Extract the [x, y] coordinate from the center of the cell holding the provided text.  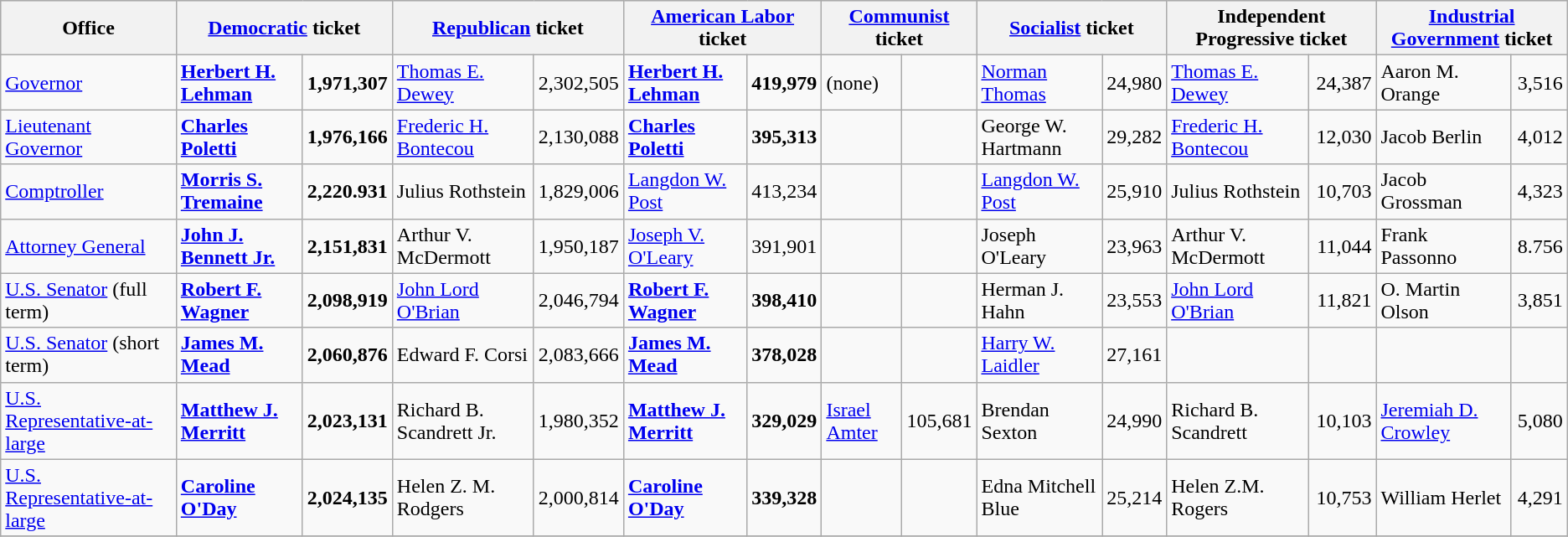
1,971,307 [347, 82]
Independent Progressive ticket [1271, 28]
Herman J. Hahn [1039, 300]
Comptroller [89, 191]
Attorney General [89, 246]
4,291 [1539, 498]
2,000,814 [578, 498]
Helen Z. M. Rodgers [462, 498]
23,553 [1134, 300]
Frank Passonno [1443, 246]
(none) [862, 82]
Office [89, 28]
Harry W. Laidler [1039, 355]
2,130,088 [578, 137]
1,980,352 [578, 421]
25,910 [1134, 191]
23,963 [1134, 246]
27,161 [1134, 355]
1,829,006 [578, 191]
Joseph V. O'Leary [685, 246]
395,313 [784, 137]
Lieutenant Governor [89, 137]
12,030 [1343, 137]
Edna Mitchell Blue [1039, 498]
25,214 [1134, 498]
Richard B. Scandrett [1238, 421]
Morris S. Tremaine [240, 191]
3,516 [1539, 82]
3,851 [1539, 300]
William Herlet [1443, 498]
Brendan Sexton [1039, 421]
2,046,794 [578, 300]
Helen Z.M. Rogers [1238, 498]
329,029 [784, 421]
George W. Hartmann [1039, 137]
Socialist ticket [1072, 28]
2,023,131 [347, 421]
5,080 [1539, 421]
339,328 [784, 498]
Israel Amter [862, 421]
2,083,666 [578, 355]
American Labor ticket [722, 28]
4,323 [1539, 191]
John J. Bennett Jr. [240, 246]
8.756 [1539, 246]
Joseph O'Leary [1039, 246]
Democratic ticket [284, 28]
24,980 [1134, 82]
11,821 [1343, 300]
U.S. Senator (full term) [89, 300]
24,387 [1343, 82]
Jacob Berlin [1443, 137]
105,681 [940, 421]
Governor [89, 82]
391,901 [784, 246]
Edward F. Corsi [462, 355]
Republican ticket [508, 28]
10,753 [1343, 498]
2,060,876 [347, 355]
U.S. Senator (short term) [89, 355]
10,703 [1343, 191]
Industrial Government ticket [1472, 28]
10,103 [1343, 421]
11,044 [1343, 246]
Jeremiah D. Crowley [1443, 421]
Aaron M. Orange [1443, 82]
Communist ticket [900, 28]
2,151,831 [347, 246]
1,950,187 [578, 246]
Richard B. Scandrett Jr. [462, 421]
1,976,166 [347, 137]
413,234 [784, 191]
2,024,135 [347, 498]
378,028 [784, 355]
2,302,505 [578, 82]
Norman Thomas [1039, 82]
24,990 [1134, 421]
2,220.931 [347, 191]
2,098,919 [347, 300]
O. Martin Olson [1443, 300]
419,979 [784, 82]
29,282 [1134, 137]
4,012 [1539, 137]
398,410 [784, 300]
Jacob Grossman [1443, 191]
